Return the (X, Y) coordinate for the center point of the cell that contains the specified text.  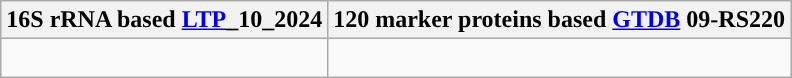
120 marker proteins based GTDB 09-RS220 (560, 20)
16S rRNA based LTP_10_2024 (164, 20)
